Return (x, y) of the center of cell containing provided text 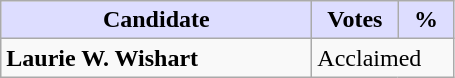
% (426, 20)
Votes (355, 20)
Candidate (156, 20)
Acclaimed (383, 58)
Laurie W. Wishart (156, 58)
